Determine the [x, y] coordinate at the center of the cell enclosing the given text.  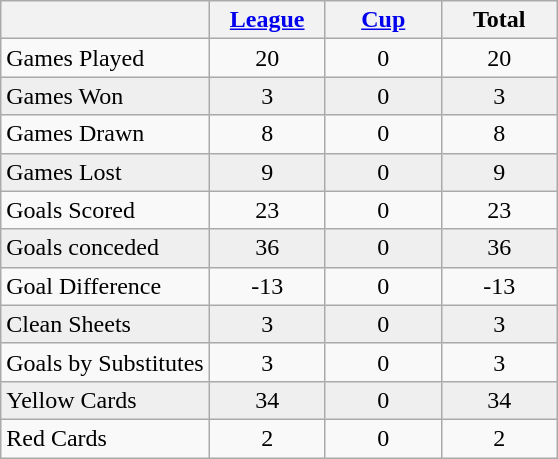
Red Cards [105, 438]
Goals Scored [105, 210]
Goals conceded [105, 248]
Goal Difference [105, 286]
Yellow Cards [105, 400]
Cup [383, 20]
Goals by Substitutes [105, 362]
Games Lost [105, 172]
Clean Sheets [105, 324]
Games Played [105, 58]
Games Won [105, 96]
Games Drawn [105, 134]
Total [499, 20]
League [267, 20]
